Determine the [X, Y] coordinate at the center of the cell enclosing the given text.  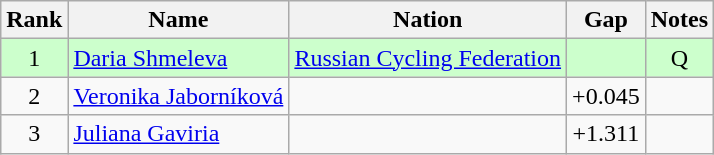
+1.311 [606, 134]
1 [34, 58]
Russian Cycling Federation [428, 58]
Daria Shmeleva [178, 58]
Name [178, 20]
3 [34, 134]
+0.045 [606, 96]
2 [34, 96]
Nation [428, 20]
Notes [679, 20]
Q [679, 58]
Veronika Jaborníková [178, 96]
Rank [34, 20]
Gap [606, 20]
Juliana Gaviria [178, 134]
